Identify which cell holds the provided text, then report its (x, y) central coordinate. 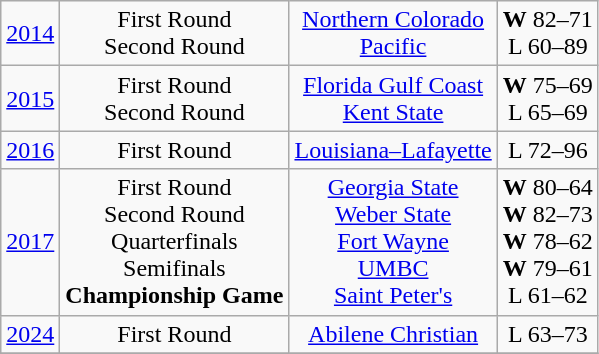
Louisiana–Lafayette (393, 150)
W 80–64W 82–73W 78–62W 79–61L 61–62 (548, 242)
W 82–71L 60–89 (548, 34)
Georgia StateWeber StateFort WayneUMBCSaint Peter's (393, 242)
L 72–96 (548, 150)
W 75–69L 65–69 (548, 98)
Florida Gulf CoastKent State (393, 98)
2016 (30, 150)
Northern ColoradoPacific (393, 34)
2015 (30, 98)
2014 (30, 34)
2024 (30, 334)
2017 (30, 242)
L 63–73 (548, 334)
First RoundSecond RoundQuarterfinalsSemifinalsChampionship Game (174, 242)
Abilene Christian (393, 334)
